Identify which cell holds the provided text, then report its (X, Y) central coordinate. 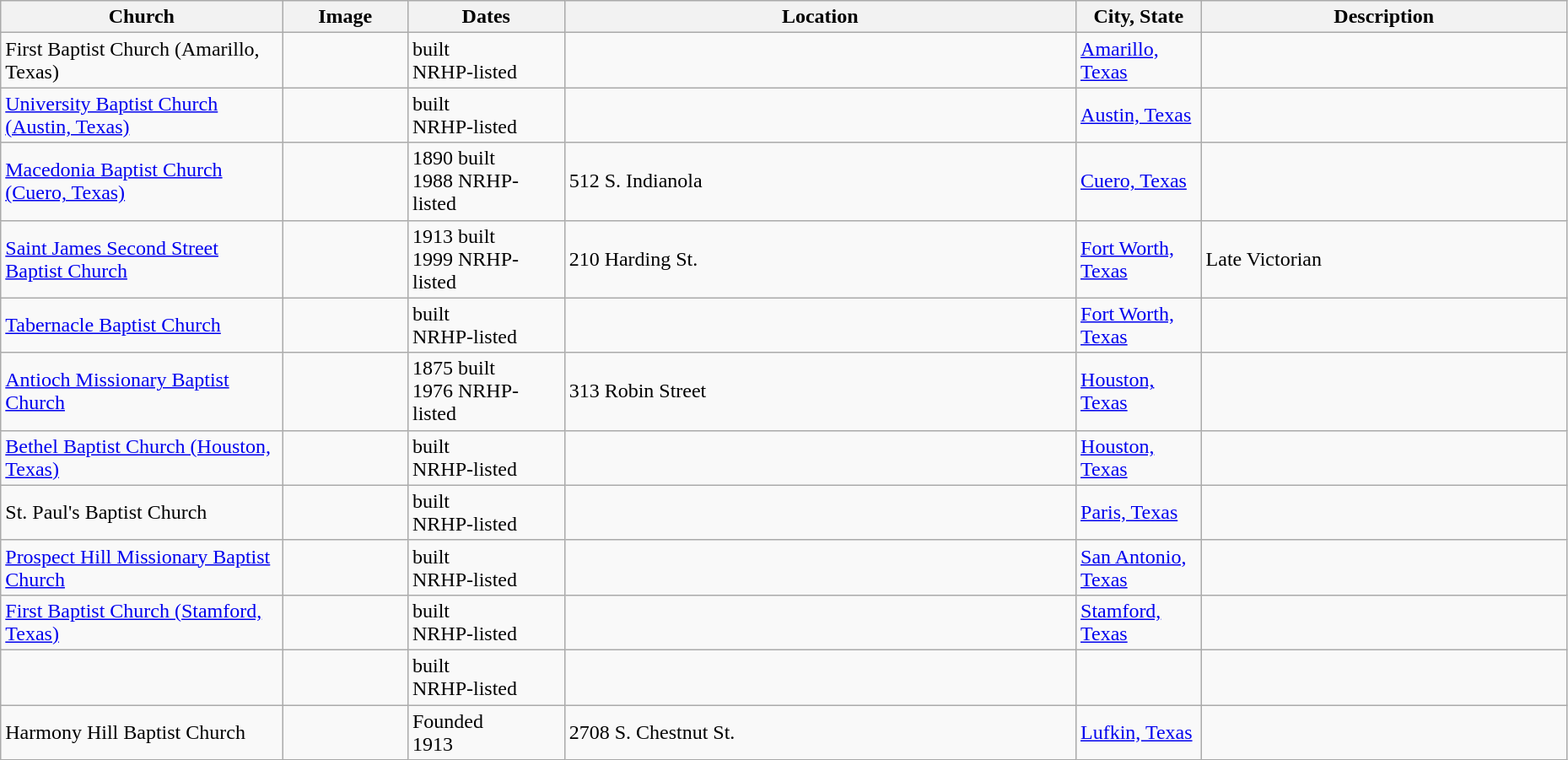
Harmony Hill Baptist Church (142, 732)
University Baptist Church (Austin, Texas) (142, 115)
Tabernacle Baptist Church (142, 326)
San Antonio, Texas (1139, 567)
512 S. Indianola (820, 181)
St. Paul's Baptist Church (142, 513)
City, State (1139, 17)
1913 built1999 NRHP-listed (486, 259)
Paris, Texas (1139, 513)
Prospect Hill Missionary Baptist Church (142, 567)
Image (346, 17)
Dates (486, 17)
Macedonia Baptist Church (Cuero, Texas) (142, 181)
Cuero, Texas (1139, 181)
313 Robin Street (820, 391)
Saint James Second Street Baptist Church (142, 259)
1890 built1988 NRHP-listed (486, 181)
Antioch Missionary Baptist Church (142, 391)
Lufkin, Texas (1139, 732)
Bethel Baptist Church (Houston, Texas) (142, 457)
Austin, Texas (1139, 115)
Location (820, 17)
Late Victorian (1383, 259)
1875 built1976 NRHP-listed (486, 391)
Founded1913 (486, 732)
Church (142, 17)
210 Harding St. (820, 259)
First Baptist Church (Amarillo, Texas) (142, 61)
Amarillo, Texas (1139, 61)
First Baptist Church (Stamford, Texas) (142, 623)
Description (1383, 17)
2708 S. Chestnut St. (820, 732)
Stamford, Texas (1139, 623)
